Detect which cell encompasses the target text, then output its [x, y] center coordinate. 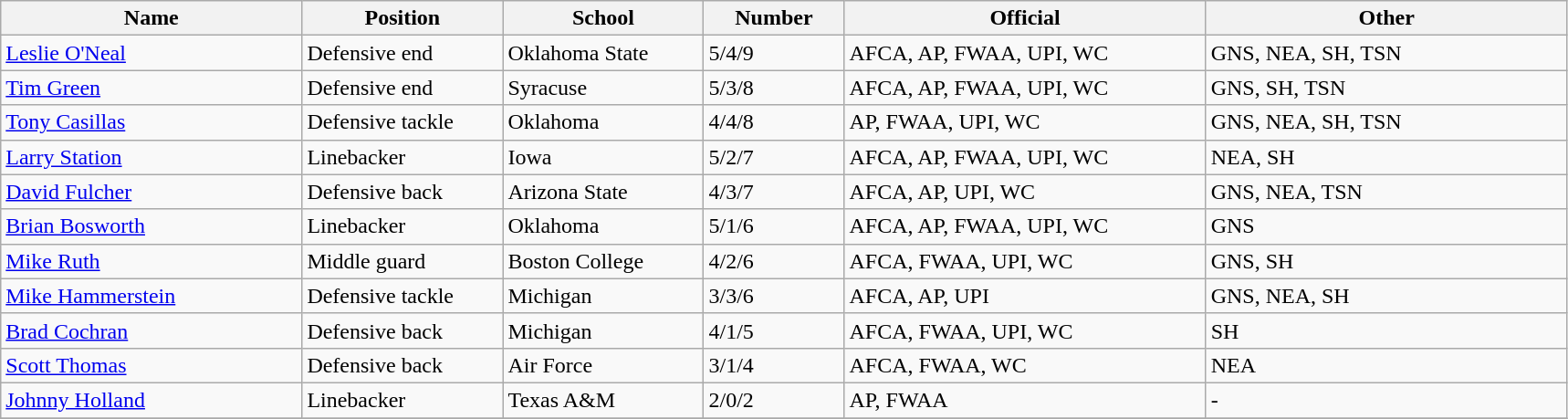
4/1/5 [774, 330]
Boston College [603, 261]
AFCA, AP, UPI, WC [1025, 192]
Middle guard [402, 261]
Number [774, 18]
Larry Station [152, 157]
Brad Cochran [152, 330]
AFCA, AP, UPI [1025, 296]
Texas A&M [603, 400]
Other [1386, 18]
Brian Bosworth [152, 226]
Name [152, 18]
GNS [1386, 226]
Position [402, 18]
Iowa [603, 157]
GNS, NEA, TSN [1386, 192]
Official [1025, 18]
Leslie O'Neal [152, 53]
4/4/8 [774, 122]
AFCA, FWAA, WC [1025, 365]
GNS, NEA, SH [1386, 296]
Scott Thomas [152, 365]
Arizona State [603, 192]
3/3/6 [774, 296]
5/4/9 [774, 53]
5/3/8 [774, 88]
Tony Casillas [152, 122]
2/0/2 [774, 400]
NEA [1386, 365]
David Fulcher [152, 192]
Mike Hammerstein [152, 296]
AP, FWAA [1025, 400]
SH [1386, 330]
School [603, 18]
- [1386, 400]
Air Force [603, 365]
5/1/6 [774, 226]
GNS, SH [1386, 261]
Syracuse [603, 88]
Mike Ruth [152, 261]
NEA, SH [1386, 157]
4/3/7 [774, 192]
Johnny Holland [152, 400]
3/1/4 [774, 365]
AP, FWAA, UPI, WC [1025, 122]
5/2/7 [774, 157]
Tim Green [152, 88]
GNS, SH, TSN [1386, 88]
Oklahoma State [603, 53]
4/2/6 [774, 261]
